Return the [x, y] coordinate for the center point of the cell that contains the specified text.  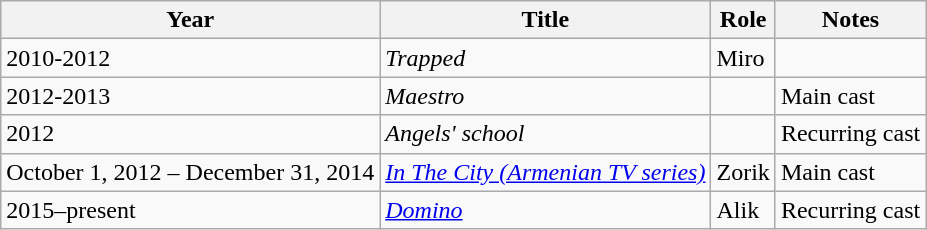
Title [546, 20]
Alik [743, 210]
Year [190, 20]
Maestro [546, 96]
2015–present [190, 210]
2012 [190, 134]
2010-2012 [190, 58]
Notes [850, 20]
Role [743, 20]
In The City (Armenian TV series) [546, 172]
2012-2013 [190, 96]
Zorik [743, 172]
Trapped [546, 58]
Miro [743, 58]
October 1, 2012 – December 31, 2014 [190, 172]
Angels' school [546, 134]
Domino [546, 210]
